Locate the cell with the specified text and output its (x, y) center coordinate. 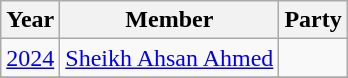
Member (170, 20)
Year (30, 20)
Party (313, 20)
2024 (30, 58)
Sheikh Ahsan Ahmed (170, 58)
